For the text-containing cell, return its midpoint in (x, y) coordinate format. 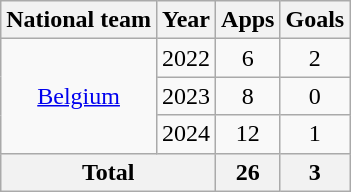
2 (315, 58)
2024 (186, 134)
8 (248, 96)
Belgium (79, 96)
National team (79, 20)
6 (248, 58)
12 (248, 134)
2022 (186, 58)
Year (186, 20)
Goals (315, 20)
Apps (248, 20)
26 (248, 172)
3 (315, 172)
1 (315, 134)
0 (315, 96)
Total (108, 172)
2023 (186, 96)
